Return the (X, Y) coordinate for the center point of the cell that contains the specified text.  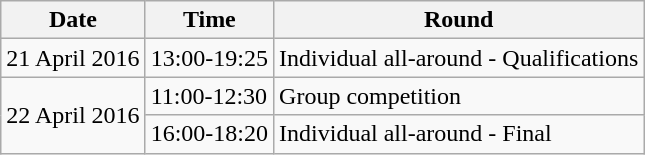
Time (209, 20)
22 April 2016 (73, 115)
Individual all-around - Qualifications (459, 58)
21 April 2016 (73, 58)
Date (73, 20)
Individual all-around - Final (459, 134)
13:00-19:25 (209, 58)
16:00-18:20 (209, 134)
11:00-12:30 (209, 96)
Round (459, 20)
Group competition (459, 96)
